Extract the [x, y] coordinate from the center of the cell holding the provided text.  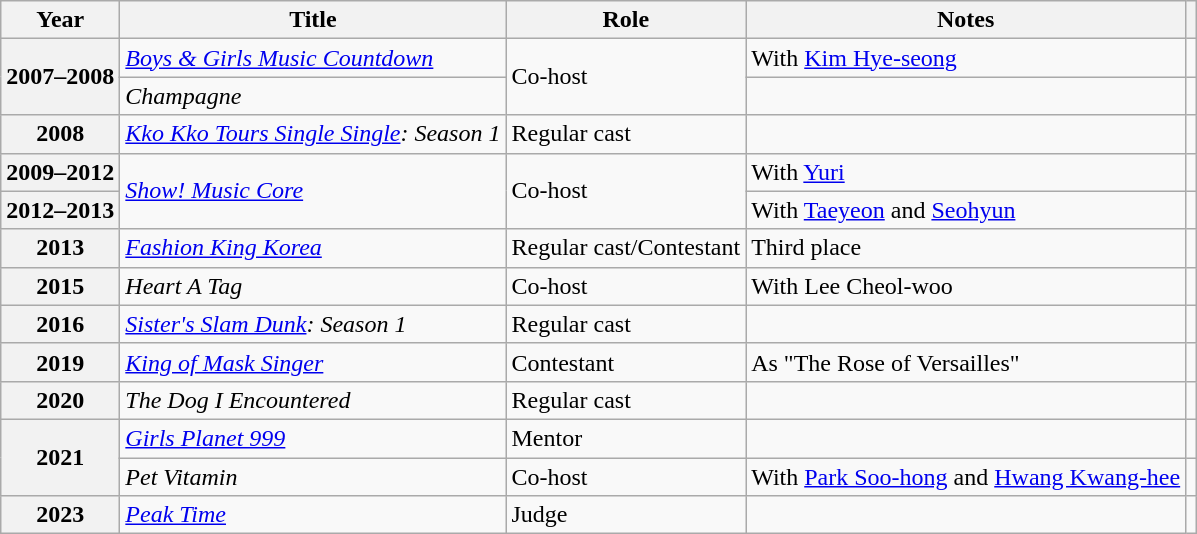
Peak Time [313, 515]
King of Mask Singer [313, 362]
Fashion King Korea [313, 248]
Regular cast/Contestant [626, 248]
Notes [966, 20]
Heart A Tag [313, 286]
With Taeyeon and Seohyun [966, 210]
Pet Vitamin [313, 477]
Show! Music Core [313, 191]
2013 [60, 248]
2016 [60, 324]
2023 [60, 515]
With Lee Cheol-woo [966, 286]
With Kim Hye-seong [966, 58]
Third place [966, 248]
The Dog I Encountered [313, 400]
Mentor [626, 438]
With Park Soo-hong and Hwang Kwang-hee [966, 477]
2012–2013 [60, 210]
With Yuri [966, 172]
2015 [60, 286]
2021 [60, 457]
Year [60, 20]
2020 [60, 400]
Title [313, 20]
2009–2012 [60, 172]
Boys & Girls Music Countdown [313, 58]
Judge [626, 515]
Girls Planet 999 [313, 438]
Role [626, 20]
As "The Rose of Versailles" [966, 362]
Kko Kko Tours Single Single: Season 1 [313, 134]
Champagne [313, 96]
Sister's Slam Dunk: Season 1 [313, 324]
2019 [60, 362]
Contestant [626, 362]
2008 [60, 134]
2007–2008 [60, 77]
